From the cell containing the given text, extract its center point as [x, y] coordinate. 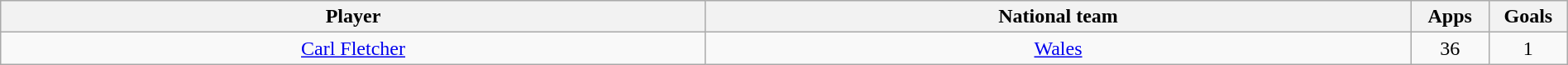
National team [1059, 17]
Carl Fletcher [354, 48]
1 [1528, 48]
Player [354, 17]
36 [1451, 48]
Apps [1451, 17]
Wales [1059, 48]
Goals [1528, 17]
